Locate the cell with the specified text and output its (X, Y) center coordinate. 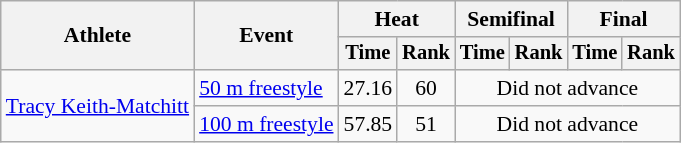
Final (623, 19)
57.85 (368, 124)
27.16 (368, 88)
Heat (397, 19)
Tracy Keith-Matchitt (98, 106)
Event (266, 36)
Semifinal (511, 19)
50 m freestyle (266, 88)
60 (426, 88)
100 m freestyle (266, 124)
51 (426, 124)
Athlete (98, 36)
